Return (x, y) of the center of cell containing provided text 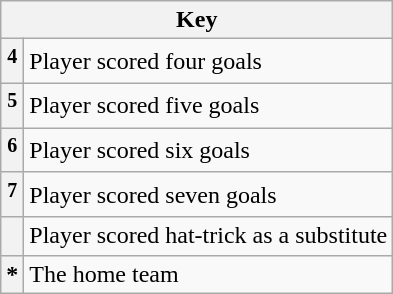
Player scored six goals (208, 150)
7 (12, 194)
Player scored hat-trick as a substitute (208, 236)
Player scored seven goals (208, 194)
5 (12, 106)
Key (197, 20)
6 (12, 150)
* (12, 274)
The home team (208, 274)
Player scored four goals (208, 62)
4 (12, 62)
Player scored five goals (208, 106)
